Detect which cell encompasses the target text, then output its [X, Y] center coordinate. 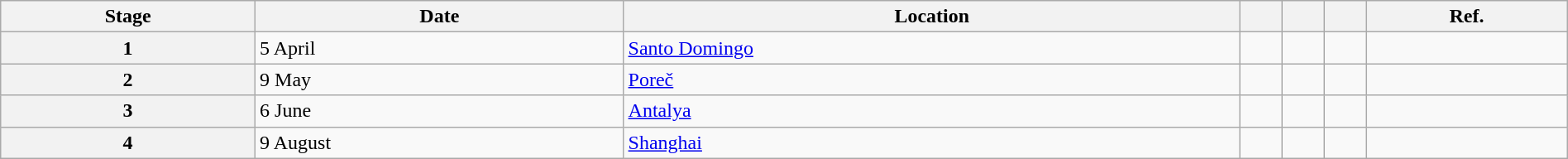
6 June [440, 111]
9 August [440, 142]
Shanghai [931, 142]
Ref. [1467, 17]
Location [931, 17]
4 [128, 142]
2 [128, 79]
Date [440, 17]
Poreč [931, 79]
5 April [440, 48]
3 [128, 111]
Stage [128, 17]
Antalya [931, 111]
9 May [440, 79]
1 [128, 48]
Santo Domingo [931, 48]
